Return (x, y) of the center of cell containing provided text 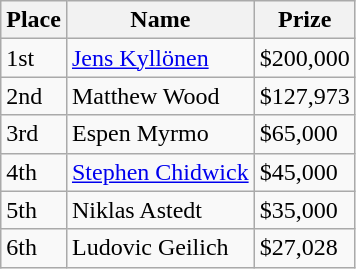
Name (160, 20)
Place (34, 20)
Niklas Astedt (160, 210)
Stephen Chidwick (160, 172)
Prize (304, 20)
Ludovic Geilich (160, 248)
Jens Kyllönen (160, 58)
$45,000 (304, 172)
1st (34, 58)
$35,000 (304, 210)
2nd (34, 96)
$65,000 (304, 134)
$27,028 (304, 248)
Matthew Wood (160, 96)
$127,973 (304, 96)
$200,000 (304, 58)
5th (34, 210)
Espen Myrmo (160, 134)
6th (34, 248)
4th (34, 172)
3rd (34, 134)
